Search for the cell housing the specified text and yield its [X, Y] center coordinate. 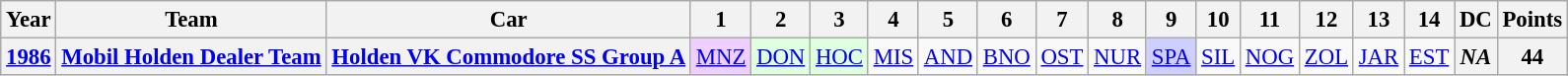
Year [29, 20]
8 [1118, 20]
HOC [840, 57]
5 [948, 20]
SPA [1171, 57]
JAR [1379, 57]
44 [1532, 57]
ZOL [1325, 57]
Team [191, 20]
7 [1062, 20]
Mobil Holden Dealer Team [191, 57]
9 [1171, 20]
SIL [1219, 57]
DC [1476, 20]
10 [1219, 20]
3 [840, 20]
NA [1476, 57]
MIS [893, 57]
EST [1430, 57]
14 [1430, 20]
13 [1379, 20]
MNZ [720, 57]
2 [781, 20]
1 [720, 20]
Car [509, 20]
OST [1062, 57]
Points [1532, 20]
4 [893, 20]
11 [1270, 20]
Holden VK Commodore SS Group A [509, 57]
NOG [1270, 57]
6 [1006, 20]
AND [948, 57]
DON [781, 57]
BNO [1006, 57]
1986 [29, 57]
12 [1325, 20]
NUR [1118, 57]
